Find where the given text appears and provide that cell's center as (X, Y) coordinate. 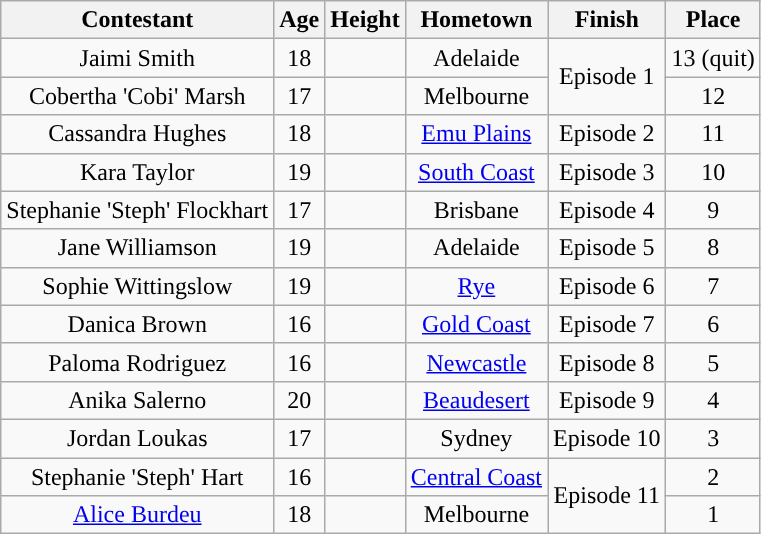
10 (713, 172)
2 (713, 477)
12 (713, 96)
6 (713, 324)
3 (713, 438)
11 (713, 134)
Episode 5 (607, 248)
9 (713, 210)
4 (713, 400)
8 (713, 248)
Height (365, 20)
Anika Salerno (138, 400)
Stephanie 'Steph' Hart (138, 477)
Episode 8 (607, 362)
Episode 11 (607, 496)
Jordan Loukas (138, 438)
Cassandra Hughes (138, 134)
13 (quit) (713, 58)
Age (300, 20)
Sophie Wittingslow (138, 286)
Finish (607, 20)
Place (713, 20)
Episode 3 (607, 172)
Beaudesert (476, 400)
20 (300, 400)
Danica Brown (138, 324)
Episode 1 (607, 77)
Episode 7 (607, 324)
Paloma Rodriguez (138, 362)
Gold Coast (476, 324)
Kara Taylor (138, 172)
Newcastle (476, 362)
Rye (476, 286)
1 (713, 515)
Episode 4 (607, 210)
Episode 10 (607, 438)
Cobertha 'Cobi' Marsh (138, 96)
South Coast (476, 172)
Contestant (138, 20)
Central Coast (476, 477)
7 (713, 286)
Brisbane (476, 210)
Emu Plains (476, 134)
Jaimi Smith (138, 58)
Episode 6 (607, 286)
5 (713, 362)
Sydney (476, 438)
Hometown (476, 20)
Episode 2 (607, 134)
Episode 9 (607, 400)
Stephanie 'Steph' Flockhart (138, 210)
Jane Williamson (138, 248)
Alice Burdeu (138, 515)
